Output the (X, Y) coordinate of the center of the cell containing the given text.  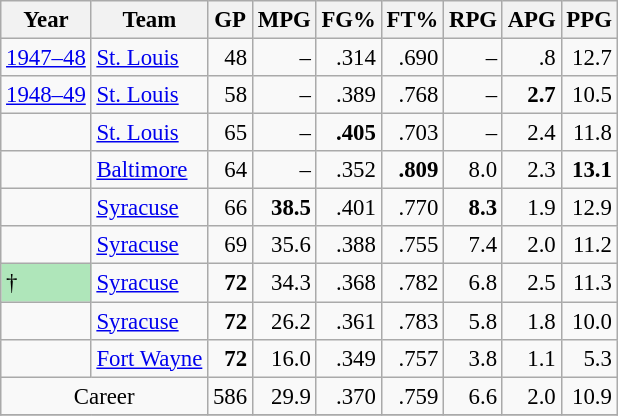
1.1 (532, 358)
16.0 (284, 358)
.759 (412, 396)
FT% (412, 20)
38.5 (284, 208)
3.8 (474, 358)
11.3 (589, 283)
2.4 (532, 133)
.349 (348, 358)
13.1 (589, 170)
29.9 (284, 396)
10.0 (589, 321)
.314 (348, 58)
PPG (589, 20)
34.3 (284, 283)
5.8 (474, 321)
2.7 (532, 95)
48 (230, 58)
35.6 (284, 245)
8.0 (474, 170)
MPG (284, 20)
Career (104, 396)
11.2 (589, 245)
.757 (412, 358)
11.8 (589, 133)
.401 (348, 208)
58 (230, 95)
.809 (412, 170)
.352 (348, 170)
Baltimore (150, 170)
FG% (348, 20)
1948–49 (46, 95)
2.3 (532, 170)
1.8 (532, 321)
64 (230, 170)
.8 (532, 58)
Year (46, 20)
12.7 (589, 58)
RPG (474, 20)
Fort Wayne (150, 358)
.783 (412, 321)
.405 (348, 133)
8.3 (474, 208)
.782 (412, 283)
.703 (412, 133)
1947–48 (46, 58)
.388 (348, 245)
.361 (348, 321)
6.6 (474, 396)
† (46, 283)
6.8 (474, 283)
.389 (348, 95)
.368 (348, 283)
10.5 (589, 95)
.755 (412, 245)
2.5 (532, 283)
26.2 (284, 321)
Team (150, 20)
12.9 (589, 208)
.770 (412, 208)
.370 (348, 396)
66 (230, 208)
586 (230, 396)
7.4 (474, 245)
65 (230, 133)
69 (230, 245)
.768 (412, 95)
5.3 (589, 358)
1.9 (532, 208)
GP (230, 20)
APG (532, 20)
.690 (412, 58)
10.9 (589, 396)
